Identify which cell holds the provided text, then report its [x, y] central coordinate. 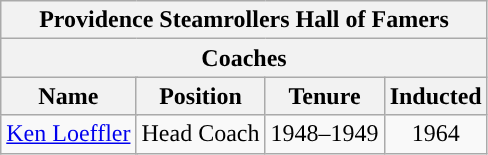
Tenure [324, 96]
Position [200, 96]
Providence Steamrollers Hall of Famers [244, 20]
1964 [436, 134]
Head Coach [200, 134]
1948–1949 [324, 134]
Coaches [244, 58]
Inducted [436, 96]
Ken Loeffler [68, 134]
Name [68, 96]
